Provide the (X, Y) coordinate of the cell's center where the given text is located.  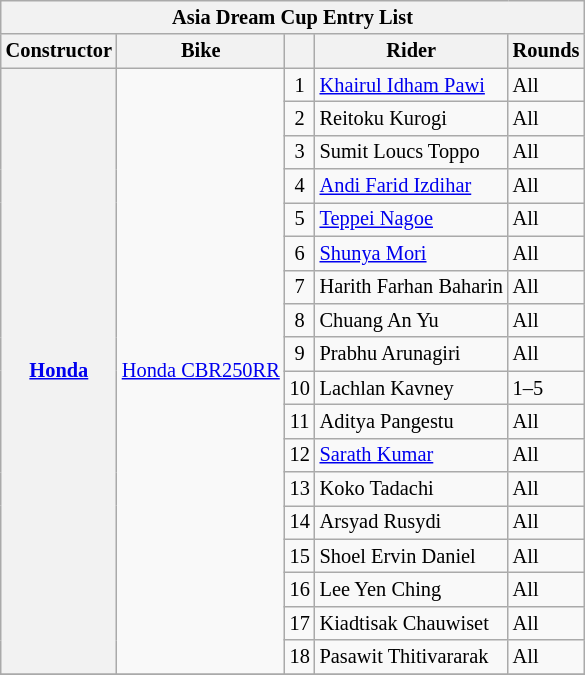
Lachlan Kavney (412, 388)
Asia Dream Cup Entry List (293, 17)
2 (300, 118)
14 (300, 522)
10 (300, 388)
Rider (412, 51)
Constructor (59, 51)
Rounds (546, 51)
15 (300, 556)
9 (300, 354)
Sumit Loucs Toppo (412, 152)
5 (300, 219)
Shunya Mori (412, 253)
Honda CBR250RR (201, 371)
Teppei Nagoe (412, 219)
18 (300, 657)
Aditya Pangestu (412, 421)
Arsyad Rusydi (412, 522)
Khairul Idham Pawi (412, 85)
8 (300, 320)
13 (300, 489)
12 (300, 455)
4 (300, 186)
16 (300, 589)
6 (300, 253)
Honda (59, 371)
Bike (201, 51)
Koko Tadachi (412, 489)
11 (300, 421)
1–5 (546, 388)
1 (300, 85)
Reitoku Kurogi (412, 118)
Harith Farhan Baharin (412, 287)
Chuang An Yu (412, 320)
17 (300, 623)
Andi Farid Izdihar (412, 186)
Sarath Kumar (412, 455)
Shoel Ervin Daniel (412, 556)
3 (300, 152)
7 (300, 287)
Pasawit Thitivararak (412, 657)
Kiadtisak Chauwiset (412, 623)
Lee Yen Ching (412, 589)
Prabhu Arunagiri (412, 354)
